Find where the given text appears and provide that cell's center as [X, Y] coordinate. 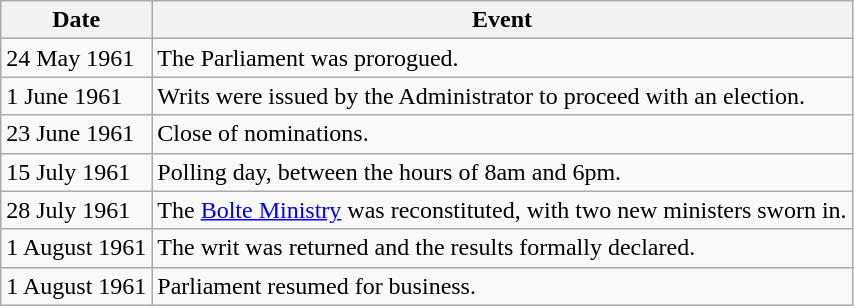
24 May 1961 [76, 58]
Parliament resumed for business. [502, 286]
Polling day, between the hours of 8am and 6pm. [502, 172]
Event [502, 20]
23 June 1961 [76, 134]
15 July 1961 [76, 172]
The writ was returned and the results formally declared. [502, 248]
Writs were issued by the Administrator to proceed with an election. [502, 96]
The Parliament was prorogued. [502, 58]
1 June 1961 [76, 96]
Close of nominations. [502, 134]
Date [76, 20]
28 July 1961 [76, 210]
The Bolte Ministry was reconstituted, with two new ministers sworn in. [502, 210]
